Output the (x, y) coordinate of the center of the cell containing the given text.  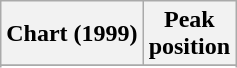
Chart (1999) (72, 34)
Peakposition (189, 34)
